From the cell containing the given text, extract its center point as [x, y] coordinate. 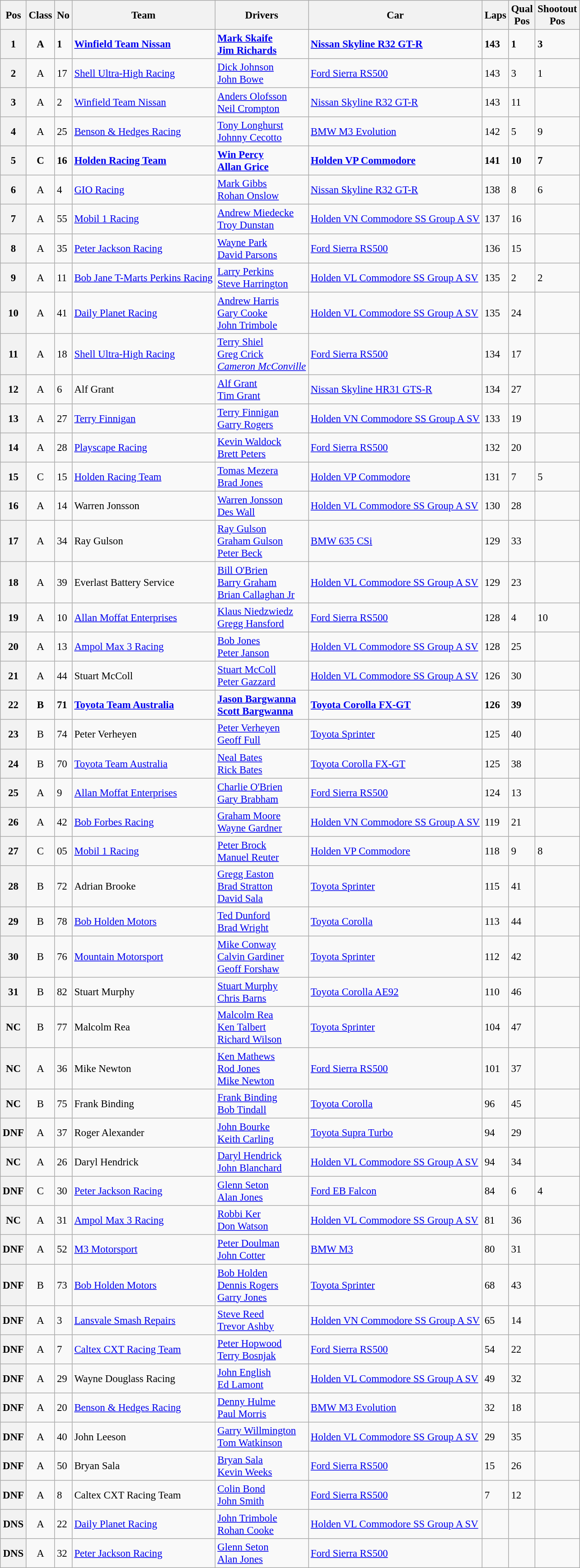
Mike Conway Calvin Gardiner Geoff Forshaw [262, 957]
Kevin Waldock Brett Peters [262, 448]
81 [495, 1220]
Bill O'Brien Barry Graham Brian Callaghan Jr [262, 583]
Charlie O'Brien Gary Brabham [262, 793]
Andrew Miedecke Troy Dunstan [262, 219]
Nissan Skyline HR31 GTS-R [395, 389]
74 [63, 735]
104 [495, 1027]
Lansvale Smash Repairs [144, 1320]
133 [495, 419]
75 [63, 1104]
78 [63, 922]
Peter Verheyen [144, 735]
45 [522, 1104]
GIO Racing [144, 190]
Malcolm Rea Ken Talbert Richard Wilson [262, 1027]
BMW M3 [395, 1249]
110 [495, 992]
Denny Hulme Paul Morris [262, 1407]
Ford EB Falcon [395, 1192]
Ray Gulson [144, 541]
Gregg Easton Brad Stratton David Sala [262, 886]
137 [495, 219]
Malcolm Rea [144, 1027]
71 [63, 705]
ShootoutPos [557, 15]
Frank Binding Bob Tindall [262, 1104]
77 [63, 1027]
John Leeson [144, 1437]
Bob Forbes Racing [144, 821]
Garry Willmington Tom Watkinson [262, 1437]
Dick Johnson John Bowe [262, 73]
73 [63, 1285]
Stuart McColl [144, 676]
54 [495, 1350]
Win Percy Allan Grice [262, 161]
132 [495, 448]
Tony Longhurst Johnny Cecotto [262, 132]
70 [63, 764]
138 [495, 190]
Ted Dunford Brad Wright [262, 922]
Wayne Park David Parsons [262, 248]
Mountain Motorsport [144, 957]
John Bourke Keith Carling [262, 1133]
Mike Newton [144, 1069]
113 [495, 922]
John Trimbole Rohan Cooke [262, 1524]
Roger Alexander [144, 1133]
49 [495, 1378]
Laps [495, 15]
Toyota Corolla AE92 [395, 992]
Ken Mathews Rod Jones Mike Newton [262, 1069]
Bryan Sala [144, 1466]
Neal Bates Rick Bates [262, 764]
Terry Finnigan [144, 419]
Terry Finnigan Garry Rogers [262, 419]
124 [495, 793]
Terry Shiel Greg Crick Cameron McConville [262, 354]
BMW 635 CSi [395, 541]
Peter Brock Manuel Reuter [262, 851]
Robbi Ker Don Watson [262, 1220]
Alf Grant [144, 389]
38 [522, 764]
Pos [14, 15]
QualPos [522, 15]
Jason Bargwanna Scott Bargwanna [262, 705]
80 [495, 1249]
84 [495, 1192]
Steve Reed Trevor Ashby [262, 1320]
Tomas Mezera Brad Jones [262, 477]
68 [495, 1285]
Stuart Murphy [144, 992]
Team [144, 15]
Daryl Hendrick John Blanchard [262, 1162]
Bob Jane T-Marts Perkins Racing [144, 277]
Alf Grant Tim Grant [262, 389]
112 [495, 957]
Playscape Racing [144, 448]
Toyota Supra Turbo [395, 1133]
Adrian Brooke [144, 886]
Peter Hopwood Terry Bosnjak [262, 1350]
118 [495, 851]
05 [63, 851]
Peter Doulman John Cotter [262, 1249]
Mark Gibbs Rohan Onslow [262, 190]
Daryl Hendrick [144, 1162]
50 [63, 1466]
Wayne Douglass Racing [144, 1378]
Ray Gulson Graham Gulson Peter Beck [262, 541]
Andrew Harris Gary Cooke John Trimbole [262, 313]
Car [395, 15]
Stuart Murphy Chris Barns [262, 992]
46 [522, 992]
101 [495, 1069]
John English Ed Lamont [262, 1378]
52 [63, 1249]
82 [63, 992]
Bob Jones Peter Janson [262, 647]
142 [495, 132]
115 [495, 886]
Peter Verheyen Geoff Full [262, 735]
119 [495, 821]
131 [495, 477]
Everlast Battery Service [144, 583]
Bryan Sala Kevin Weeks [262, 1466]
Stuart McColl Peter Gazzard [262, 676]
47 [522, 1027]
Anders Olofsson Neil Crompton [262, 103]
96 [495, 1104]
Larry Perkins Steve Harrington [262, 277]
55 [63, 219]
Warren Jonsson Des Wall [262, 506]
76 [63, 957]
Class [41, 15]
Colin Bond John Smith [262, 1495]
72 [63, 886]
65 [495, 1320]
43 [522, 1285]
Drivers [262, 15]
33 [522, 541]
Klaus Niedzwiedz Gregg Hansford [262, 617]
M3 Motorsport [144, 1249]
No [63, 15]
Graham Moore Wayne Gardner [262, 821]
Mark Skaife Jim Richards [262, 44]
Bob Holden Dennis Rogers Garry Jones [262, 1285]
130 [495, 506]
141 [495, 161]
136 [495, 248]
Warren Jonsson [144, 506]
Frank Binding [144, 1104]
